From the cell containing the given text, extract its center point as (X, Y) coordinate. 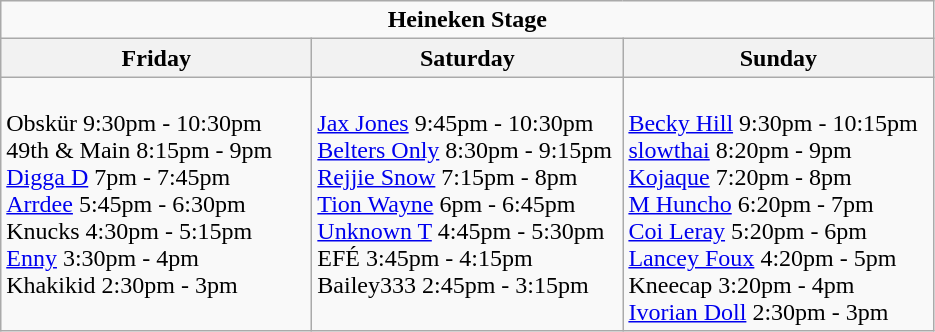
Sunday (778, 58)
Heineken Stage (468, 20)
Friday (156, 58)
Saturday (468, 58)
